Return the (x, y) coordinate for the center point of the cell that contains the specified text.  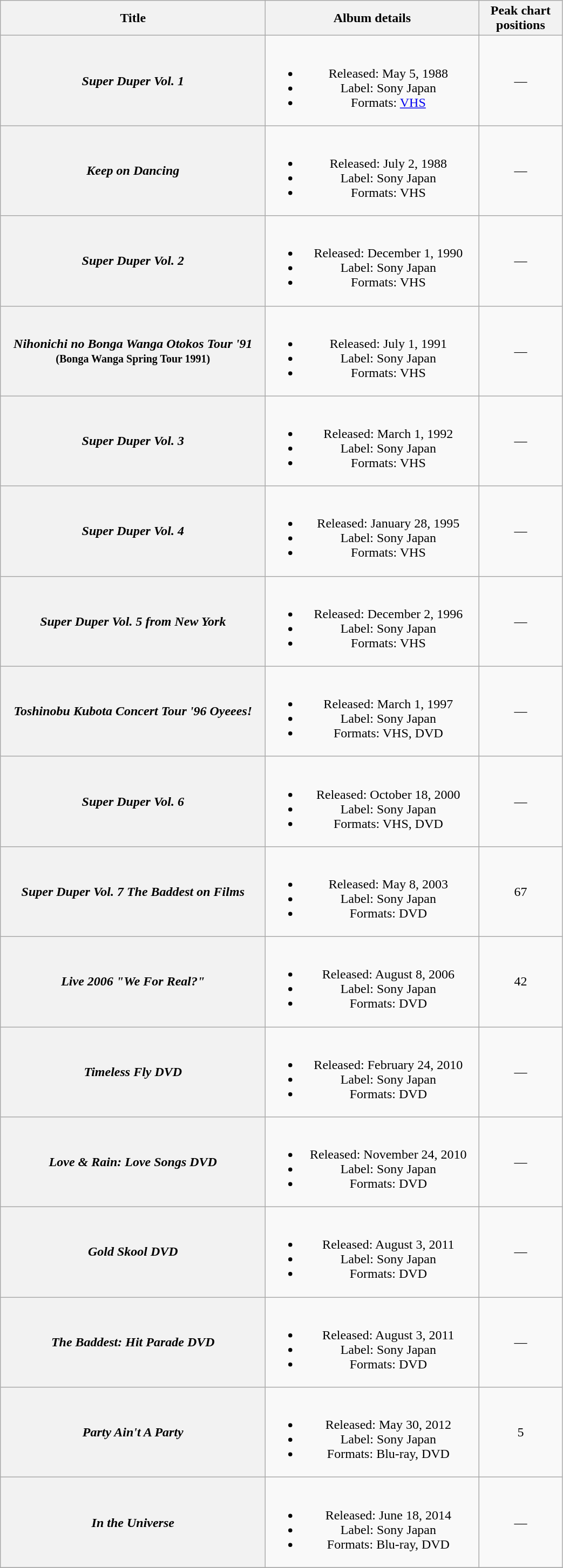
Super Duper Vol. 6 (133, 802)
Super Duper Vol. 3 (133, 441)
Live 2006 "We For Real?" (133, 982)
Released: March 1, 1992Label: Sony JapanFormats: VHS (372, 441)
Released: May 8, 2003Label: Sony JapanFormats: DVD (372, 891)
Super Duper Vol. 1 (133, 81)
Released: June 18, 2014Label: Sony JapanFormats: Blu-ray, DVD (372, 1522)
67 (520, 891)
Released: December 1, 1990Label: Sony JapanFormats: VHS (372, 261)
Title (133, 18)
Released: November 24, 2010Label: Sony JapanFormats: DVD (372, 1162)
Gold Skool DVD (133, 1252)
In the Universe (133, 1522)
42 (520, 982)
Timeless Fly DVD (133, 1072)
Released: May 5, 1988Label: Sony JapanFormats: VHS (372, 81)
Nihonichi no Bonga Wanga Otokos Tour '91 (Bonga Wanga Spring Tour 1991) (133, 351)
Love & Rain: Love Songs DVD (133, 1162)
Released: December 2, 1996Label: Sony JapanFormats: VHS (372, 621)
Released: October 18, 2000Label: Sony JapanFormats: VHS, DVD (372, 802)
Released: May 30, 2012Label: Sony JapanFormats: Blu-ray, DVD (372, 1433)
Released: February 24, 2010Label: Sony JapanFormats: DVD (372, 1072)
Released: August 8, 2006Label: Sony JapanFormats: DVD (372, 982)
Album details (372, 18)
Super Duper Vol. 4 (133, 531)
Keep on Dancing (133, 170)
Released: July 2, 1988Label: Sony JapanFormats: VHS (372, 170)
Peak chart positions (520, 18)
The Baddest: Hit Parade DVD (133, 1342)
Released: March 1, 1997Label: Sony JapanFormats: VHS, DVD (372, 711)
Toshinobu Kubota Concert Tour '96 Oyeees! (133, 711)
Released: January 28, 1995Label: Sony JapanFormats: VHS (372, 531)
Super Duper Vol. 5 from New York (133, 621)
5 (520, 1433)
Super Duper Vol. 2 (133, 261)
Super Duper Vol. 7 The Baddest on Films (133, 891)
Party Ain't A Party (133, 1433)
Released: July 1, 1991Label: Sony JapanFormats: VHS (372, 351)
